Determine the (x, y) coordinate at the center of the cell enclosing the given text.  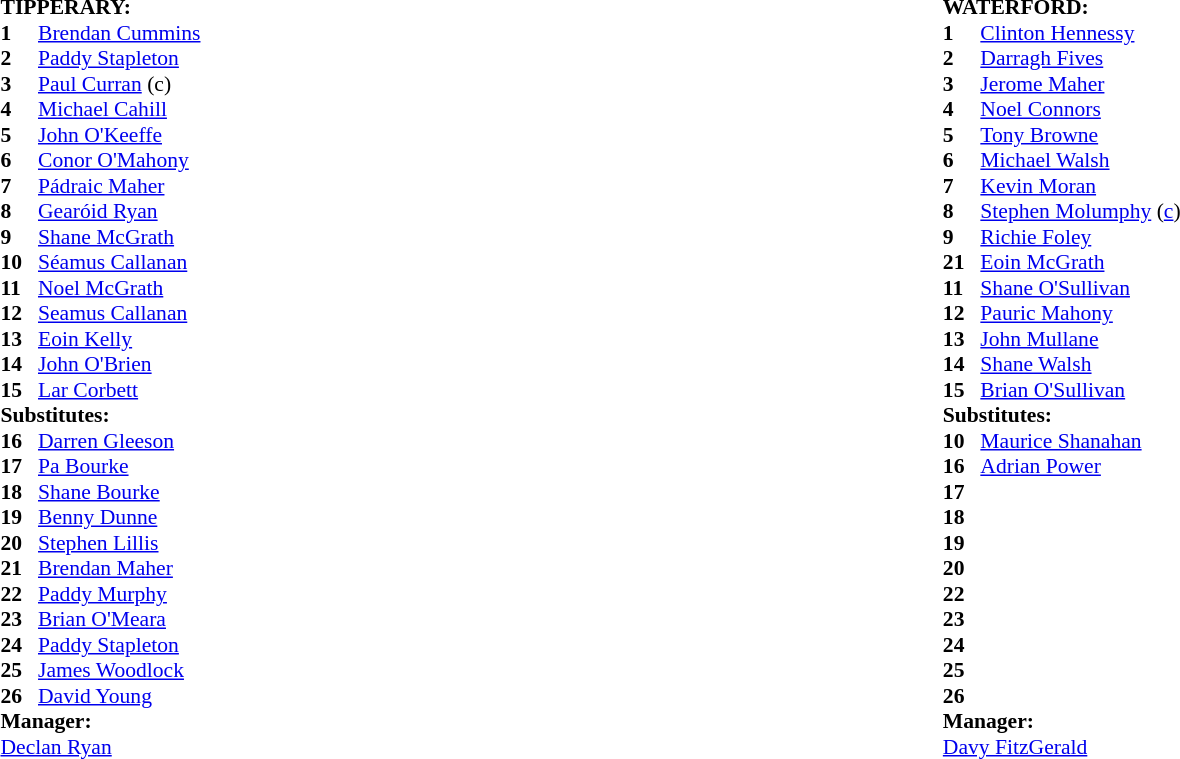
Richie Foley (1080, 237)
Kevin Moran (1080, 186)
Pauric Mahony (1080, 313)
Stephen Molumphy (c) (1080, 211)
James Woodlock (119, 671)
Brian O'Meara (119, 619)
Paddy Murphy (119, 594)
Brendan Maher (119, 569)
Darren Gleeson (119, 441)
Michael Walsh (1080, 161)
Gearóid Ryan (119, 211)
Shane Walsh (1080, 365)
Eoin McGrath (1080, 263)
Manager: (100, 721)
Jerome Maher (1080, 84)
Tony Browne (1080, 135)
Pa Bourke (119, 467)
John O'Keeffe (119, 135)
David Young (119, 696)
Noel McGrath (119, 288)
John O'Brien (119, 365)
Benny Dunne (119, 517)
Shane Bourke (119, 492)
Paul Curran (c) (119, 84)
Substitutes: (100, 415)
Shane McGrath (119, 237)
Conor O'Mahony (119, 161)
Lar Corbett (119, 390)
John Mullane (1080, 339)
Maurice Shanahan (1080, 441)
Seamus Callanan (119, 313)
Darragh Fives (1080, 59)
Noel Connors (1080, 109)
Michael Cahill (119, 109)
Pádraic Maher (119, 186)
Adrian Power (1080, 467)
Shane O'Sullivan (1080, 288)
Eoin Kelly (119, 339)
Clinton Hennessy (1080, 33)
Séamus Callanan (119, 263)
Stephen Lillis (119, 543)
Brian O'Sullivan (1080, 390)
Brendan Cummins (119, 33)
